Pinpoint the cell where the given text exists, returning its [X, Y] midpoint coordinate. 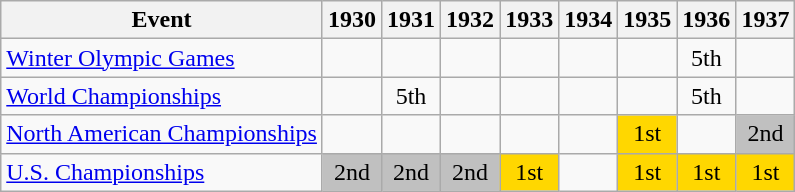
1933 [530, 20]
1932 [470, 20]
Winter Olympic Games [162, 58]
World Championships [162, 96]
1934 [588, 20]
North American Championships [162, 134]
1935 [648, 20]
1936 [706, 20]
1930 [352, 20]
1937 [766, 20]
Event [162, 20]
U.S. Championships [162, 172]
1931 [412, 20]
